Capture the cell that displays the provided text and extract its [x, y] central coordinate. 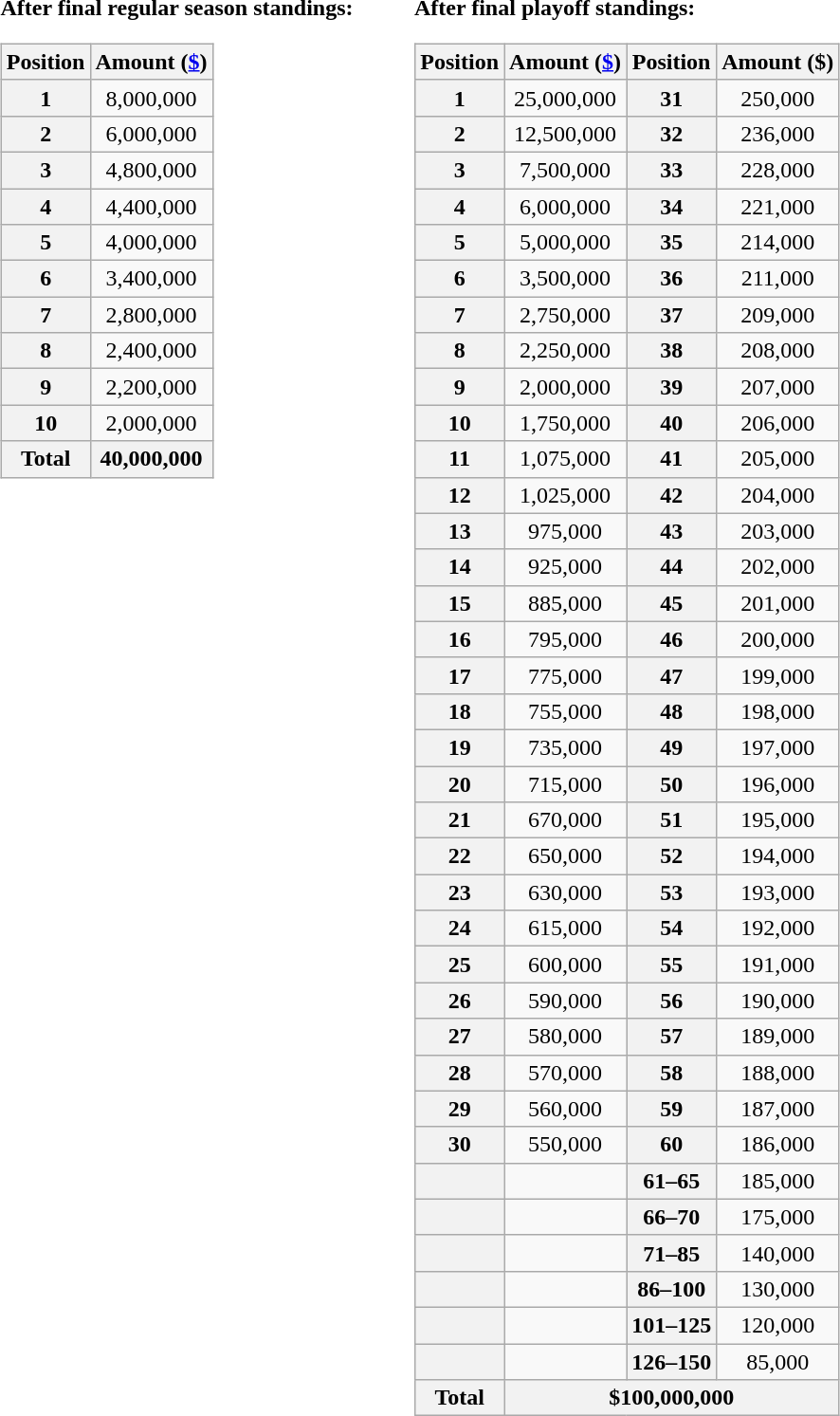
4,400,000 [152, 206]
199,000 [777, 675]
20 [460, 784]
40,000,000 [152, 459]
22 [460, 856]
228,000 [777, 170]
54 [671, 929]
3,500,000 [565, 279]
1,075,000 [565, 459]
250,000 [777, 98]
13 [460, 531]
23 [460, 892]
86–100 [671, 1289]
59 [671, 1109]
71–85 [671, 1253]
193,000 [777, 892]
61–65 [671, 1181]
$100,000,000 [671, 1398]
12 [460, 495]
58 [671, 1073]
140,000 [777, 1253]
1,750,000 [565, 423]
44 [671, 567]
18 [460, 711]
208,000 [777, 351]
795,000 [565, 639]
29 [460, 1109]
211,000 [777, 279]
85,000 [777, 1361]
60 [671, 1145]
197,000 [777, 747]
3,400,000 [152, 279]
28 [460, 1073]
56 [671, 1001]
26 [460, 1001]
42 [671, 495]
755,000 [565, 711]
49 [671, 747]
25 [460, 965]
34 [671, 206]
31 [671, 98]
207,000 [777, 387]
40 [671, 423]
36 [671, 279]
191,000 [777, 965]
14 [460, 567]
25,000,000 [565, 98]
101–125 [671, 1325]
48 [671, 711]
186,000 [777, 1145]
2,400,000 [152, 351]
221,000 [777, 206]
130,000 [777, 1289]
11 [460, 459]
46 [671, 639]
5,000,000 [565, 243]
735,000 [565, 747]
188,000 [777, 1073]
189,000 [777, 1037]
126–150 [671, 1361]
120,000 [777, 1325]
190,000 [777, 1001]
204,000 [777, 495]
32 [671, 134]
975,000 [565, 531]
1,025,000 [565, 495]
30 [460, 1145]
39 [671, 387]
47 [671, 675]
630,000 [565, 892]
775,000 [565, 675]
202,000 [777, 567]
8,000,000 [152, 98]
187,000 [777, 1109]
17 [460, 675]
15 [460, 603]
2,750,000 [565, 315]
52 [671, 856]
33 [671, 170]
200,000 [777, 639]
4,000,000 [152, 243]
615,000 [565, 929]
41 [671, 459]
2,200,000 [152, 387]
7,500,000 [565, 170]
580,000 [565, 1037]
570,000 [565, 1073]
24 [460, 929]
51 [671, 820]
925,000 [565, 567]
12,500,000 [565, 134]
590,000 [565, 1001]
38 [671, 351]
43 [671, 531]
27 [460, 1037]
19 [460, 747]
66–70 [671, 1217]
206,000 [777, 423]
201,000 [777, 603]
53 [671, 892]
55 [671, 965]
16 [460, 639]
214,000 [777, 243]
560,000 [565, 1109]
600,000 [565, 965]
650,000 [565, 856]
195,000 [777, 820]
185,000 [777, 1181]
175,000 [777, 1217]
885,000 [565, 603]
194,000 [777, 856]
35 [671, 243]
550,000 [565, 1145]
205,000 [777, 459]
198,000 [777, 711]
21 [460, 820]
57 [671, 1037]
192,000 [777, 929]
50 [671, 784]
209,000 [777, 315]
236,000 [777, 134]
45 [671, 603]
37 [671, 315]
2,250,000 [565, 351]
2,800,000 [152, 315]
203,000 [777, 531]
4,800,000 [152, 170]
196,000 [777, 784]
715,000 [565, 784]
670,000 [565, 820]
